Locate the cell with the specified text and output its (x, y) center coordinate. 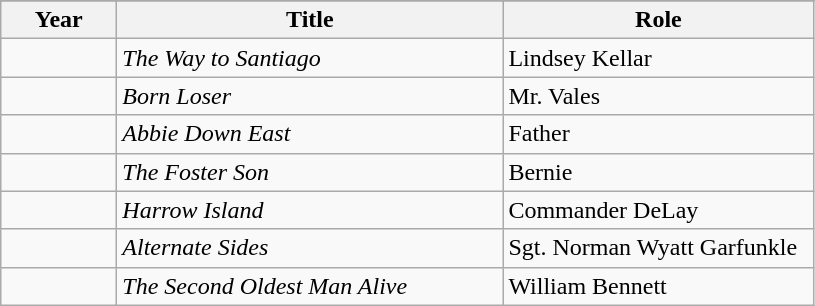
The Way to Santiago (310, 58)
Lindsey Kellar (658, 58)
Title (310, 20)
Mr. Vales (658, 96)
Year (59, 20)
Sgt. Norman Wyatt Garfunkle (658, 248)
The Foster Son (310, 172)
Alternate Sides (310, 248)
Born Loser (310, 96)
Commander DeLay (658, 210)
William Bennett (658, 286)
Harrow Island (310, 210)
Father (658, 134)
The Second Oldest Man Alive (310, 286)
Role (658, 20)
Bernie (658, 172)
Abbie Down East (310, 134)
